For the text-containing cell, return its midpoint in (x, y) coordinate format. 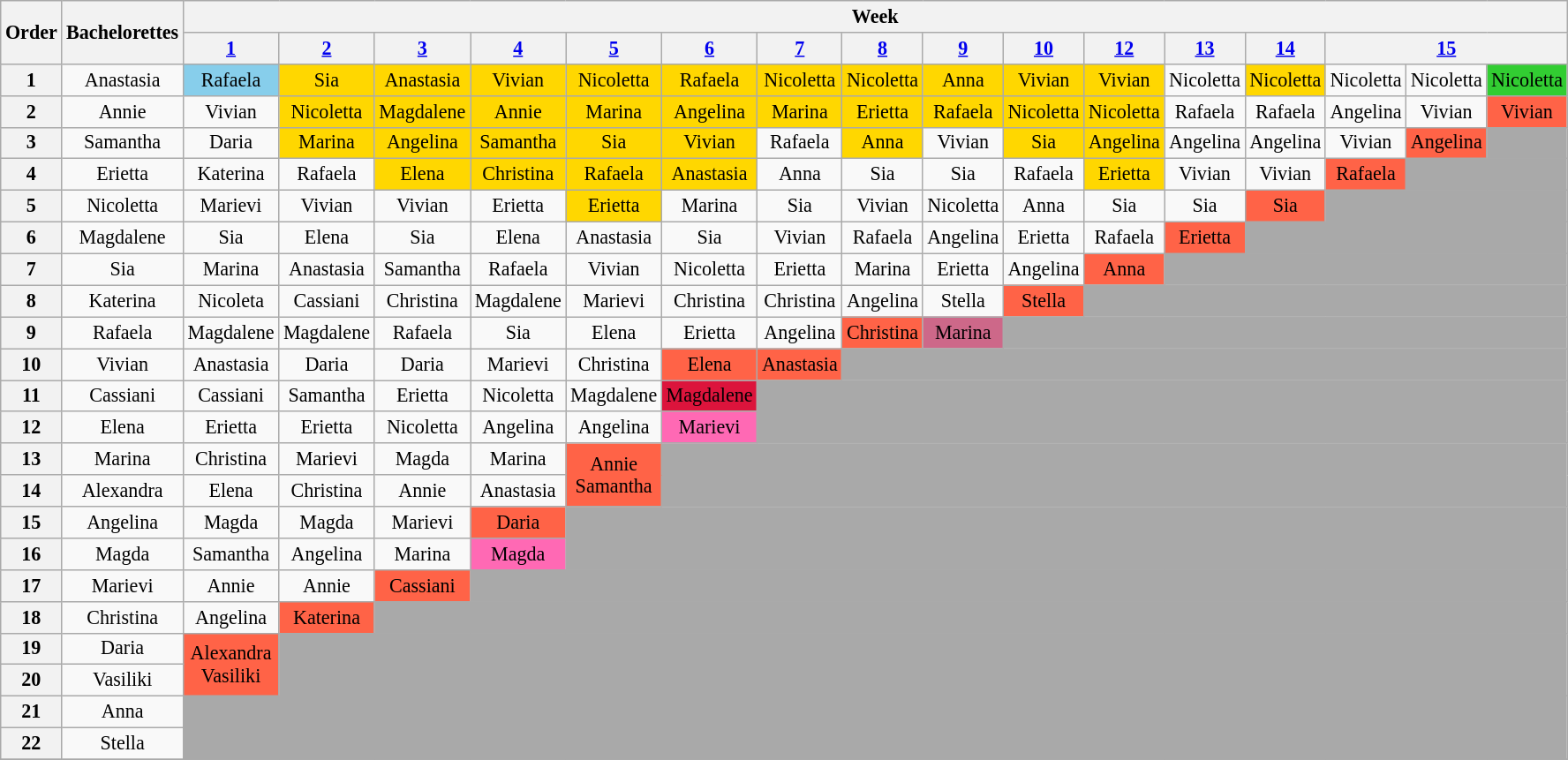
Bachelorettes (122, 32)
21 (32, 711)
AlexandraVasiliki (230, 665)
Week (875, 16)
16 (32, 553)
11 (32, 395)
AnnieSamantha (614, 475)
Vasiliki (122, 681)
Nicoleta (230, 301)
17 (32, 585)
22 (32, 743)
20 (32, 681)
19 (32, 649)
Order (32, 32)
Alexandra (122, 491)
18 (32, 617)
